Find where the given text appears and provide that cell's center as [x, y] coordinate. 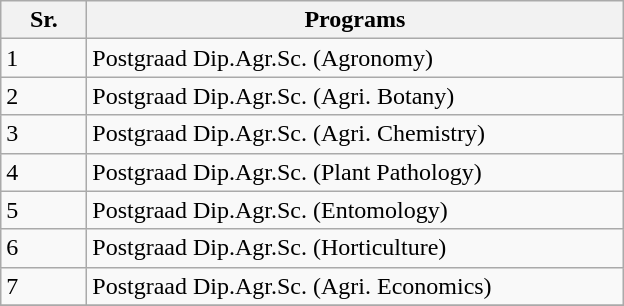
Postgraad Dip.Agr.Sc. (Entomology) [355, 210]
Sr. [44, 20]
5 [44, 210]
6 [44, 248]
Postgraad Dip.Agr.Sc. (Agri. Economics) [355, 286]
Postgraad Dip.Agr.Sc. (Horticulture) [355, 248]
Programs [355, 20]
Postgraad Dip.Agr.Sc. (Agri. Chemistry) [355, 134]
1 [44, 58]
Postgraad Dip.Agr.Sc. (Plant Pathology) [355, 172]
Postgraad Dip.Agr.Sc. (Agri. Botany) [355, 96]
3 [44, 134]
4 [44, 172]
2 [44, 96]
7 [44, 286]
Postgraad Dip.Agr.Sc. (Agronomy) [355, 58]
